Return (x, y) of the center of cell containing provided text 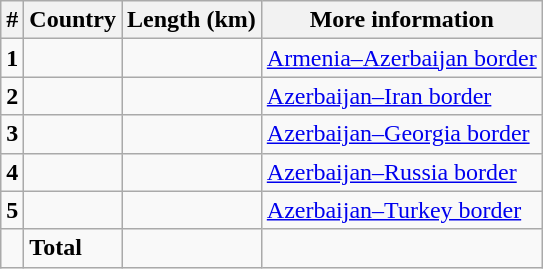
Country (73, 20)
Azerbaijan–Russia border (402, 172)
Azerbaijan–Iran border (402, 96)
2 (12, 96)
Total (73, 248)
Azerbaijan–Turkey border (402, 210)
Armenia–Azerbaijan border (402, 58)
4 (12, 172)
1 (12, 58)
5 (12, 210)
Azerbaijan–Georgia border (402, 134)
# (12, 20)
More information (402, 20)
Length (km) (192, 20)
3 (12, 134)
